Return (X, Y) of the center of cell containing provided text 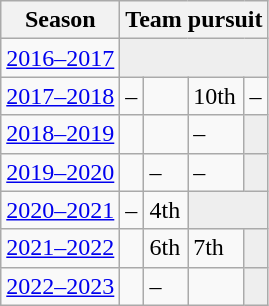
4th (166, 210)
2021–2022 (60, 248)
Team pursuit (194, 20)
2017–2018 (60, 96)
10th (216, 96)
2020–2021 (60, 210)
2016–2017 (60, 58)
2019–2020 (60, 172)
2018–2019 (60, 134)
Season (60, 20)
2022–2023 (60, 286)
7th (216, 248)
6th (166, 248)
